Scan for the cell matching the given text and deliver its [x, y] coordinate at center. 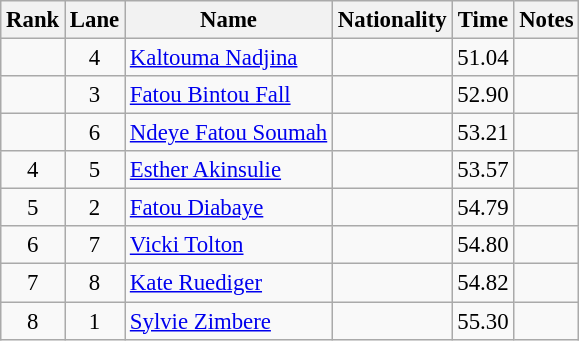
1 [95, 321]
54.80 [483, 245]
Rank [33, 20]
3 [95, 95]
52.90 [483, 95]
Time [483, 20]
54.82 [483, 283]
Esther Akinsulie [229, 170]
51.04 [483, 58]
Kaltouma Nadjina [229, 58]
Vicki Tolton [229, 245]
Notes [546, 20]
Name [229, 20]
Ndeye Fatou Soumah [229, 133]
Kate Ruediger [229, 283]
Fatou Bintou Fall [229, 95]
Lane [95, 20]
Fatou Diabaye [229, 208]
Sylvie Zimbere [229, 321]
55.30 [483, 321]
Nationality [392, 20]
53.57 [483, 170]
54.79 [483, 208]
2 [95, 208]
53.21 [483, 133]
